From the cell containing the given text, extract its center point as [x, y] coordinate. 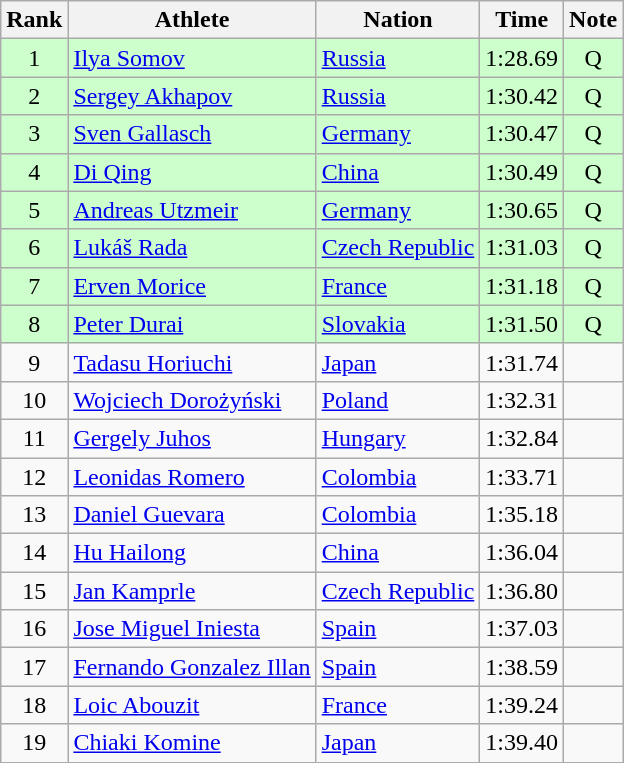
Sven Gallasch [192, 134]
17 [34, 667]
Tadasu Horiuchi [192, 362]
Chiaki Komine [192, 743]
3 [34, 134]
Poland [398, 400]
1:31.50 [522, 324]
19 [34, 743]
Andreas Utzmeir [192, 210]
1:31.03 [522, 248]
9 [34, 362]
Nation [398, 20]
18 [34, 705]
Loic Abouzit [192, 705]
1:30.42 [522, 96]
4 [34, 172]
Note [594, 20]
Wojciech Dorożyński [192, 400]
Jose Miguel Iniesta [192, 629]
16 [34, 629]
Ilya Somov [192, 58]
1 [34, 58]
1:36.04 [522, 553]
Jan Kamprle [192, 591]
1:39.40 [522, 743]
Athlete [192, 20]
13 [34, 515]
Fernando Gonzalez Illan [192, 667]
1:32.84 [522, 438]
1:30.49 [522, 172]
1:35.18 [522, 515]
1:32.31 [522, 400]
1:36.80 [522, 591]
15 [34, 591]
Rank [34, 20]
Leonidas Romero [192, 477]
Erven Morice [192, 286]
1:37.03 [522, 629]
Hungary [398, 438]
10 [34, 400]
1:33.71 [522, 477]
5 [34, 210]
7 [34, 286]
8 [34, 324]
1:30.47 [522, 134]
Hu Hailong [192, 553]
1:39.24 [522, 705]
Peter Durai [192, 324]
12 [34, 477]
Sergey Akhapov [192, 96]
1:28.69 [522, 58]
1:31.74 [522, 362]
Lukáš Rada [192, 248]
Time [522, 20]
Di Qing [192, 172]
Gergely Juhos [192, 438]
Daniel Guevara [192, 515]
11 [34, 438]
1:30.65 [522, 210]
Slovakia [398, 324]
2 [34, 96]
1:31.18 [522, 286]
6 [34, 248]
14 [34, 553]
1:38.59 [522, 667]
